From the cell containing the given text, extract its center point as (X, Y) coordinate. 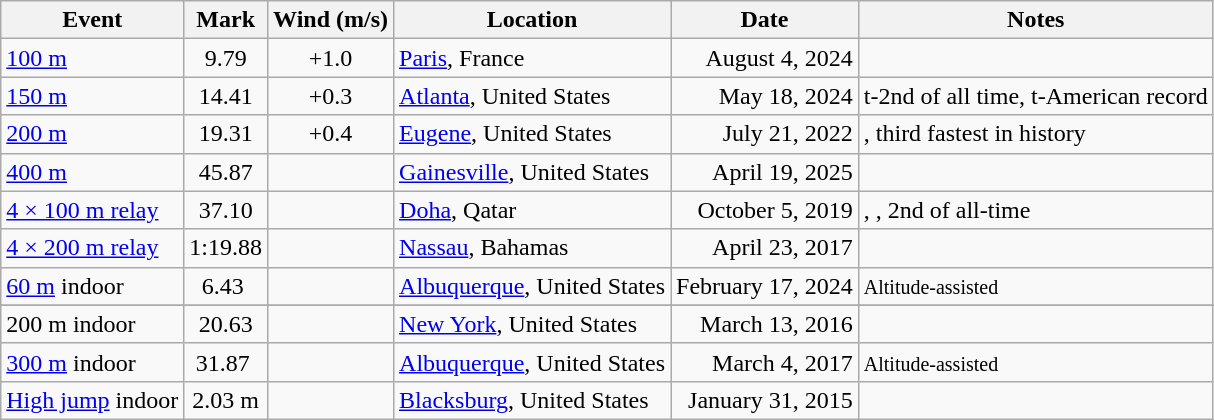
Location (532, 20)
Mark (226, 20)
200 m (92, 134)
31.87 (226, 362)
July 21, 2022 (765, 134)
20.63 (226, 324)
150 m (92, 96)
37.10 (226, 210)
March 13, 2016 (765, 324)
1:19.88 (226, 248)
January 31, 2015 (765, 400)
Nassau, Bahamas (532, 248)
6.43 (226, 286)
60 m indoor (92, 286)
New York, United States (532, 324)
Blacksburg, United States (532, 400)
45.87 (226, 172)
Notes (1036, 20)
4 × 100 m relay (92, 210)
Paris, France (532, 58)
Event (92, 20)
9.79 (226, 58)
Wind (m/s) (331, 20)
19.31 (226, 134)
t-2nd of all time, t-American record (1036, 96)
100 m (92, 58)
, , 2nd of all-time (1036, 210)
August 4, 2024 (765, 58)
+1.0 (331, 58)
October 5, 2019 (765, 210)
14.41 (226, 96)
May 18, 2024 (765, 96)
April 23, 2017 (765, 248)
Gainesville, United States (532, 172)
300 m indoor (92, 362)
March 4, 2017 (765, 362)
Eugene, United States (532, 134)
4 × 200 m relay (92, 248)
400 m (92, 172)
April 19, 2025 (765, 172)
200 m indoor (92, 324)
, third fastest in history (1036, 134)
+0.3 (331, 96)
February 17, 2024 (765, 286)
2.03 m (226, 400)
Doha, Qatar (532, 210)
+0.4 (331, 134)
Atlanta, United States (532, 96)
Date (765, 20)
High jump indoor (92, 400)
